Extract the [x, y] coordinate from the center of the cell holding the provided text.  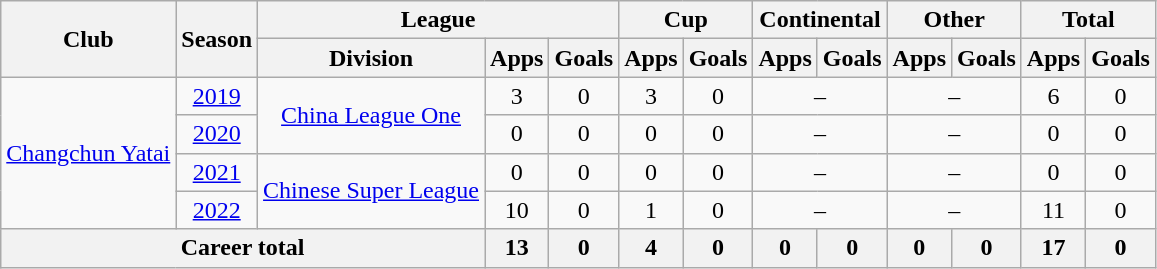
11 [1053, 210]
13 [517, 248]
10 [517, 210]
Club [88, 39]
Continental [820, 20]
League [438, 20]
17 [1053, 248]
6 [1053, 96]
2021 [217, 172]
Other [954, 20]
Career total [243, 248]
4 [651, 248]
2022 [217, 210]
Season [217, 39]
Changchun Yatai [88, 153]
Chinese Super League [372, 191]
2019 [217, 96]
Cup [686, 20]
Total [1088, 20]
1 [651, 210]
China League One [372, 115]
Division [372, 58]
2020 [217, 134]
